Identify which cell holds the provided text, then report its [X, Y] central coordinate. 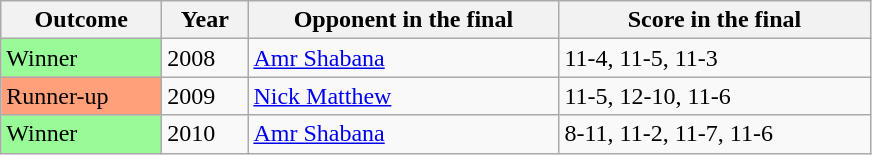
2008 [205, 58]
11-5, 12-10, 11-6 [714, 96]
11-4, 11-5, 11-3 [714, 58]
2010 [205, 134]
Opponent in the final [404, 20]
2009 [205, 96]
Year [205, 20]
Score in the final [714, 20]
8-11, 11-2, 11-7, 11-6 [714, 134]
Outcome [82, 20]
Nick Matthew [404, 96]
Runner-up [82, 96]
